Determine the (X, Y) coordinate at the center of the cell enclosing the given text.  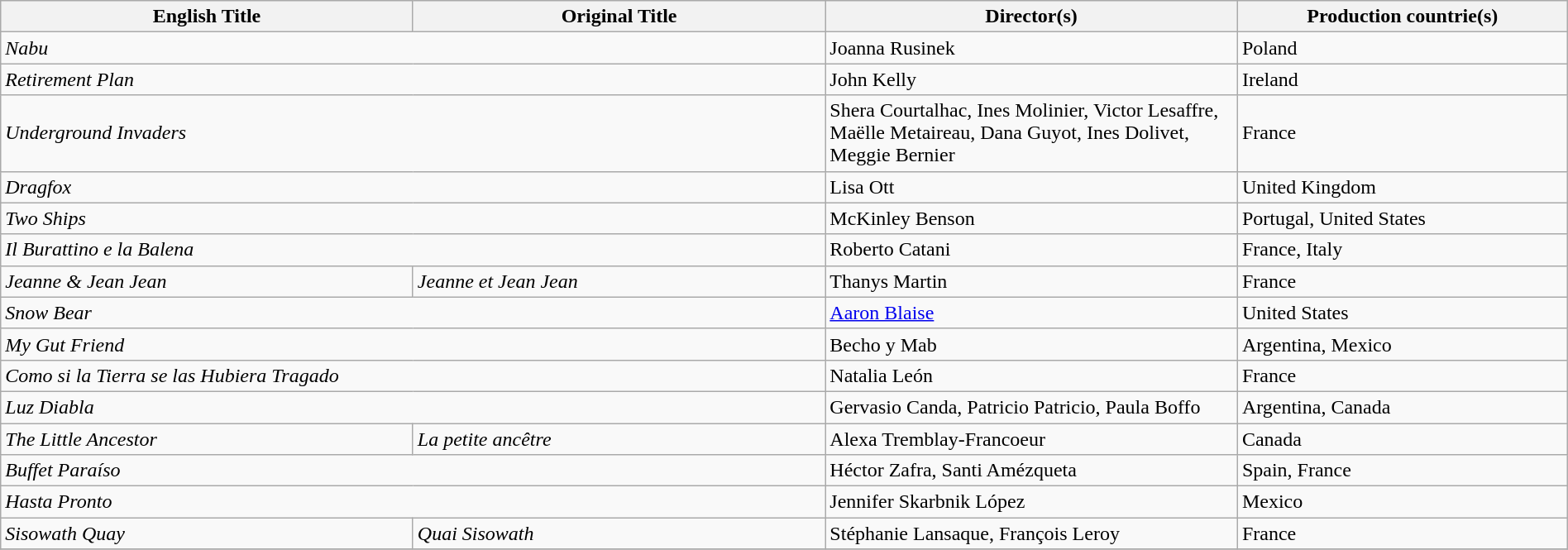
Sisowath Quay (207, 533)
Dragfox (414, 187)
Aaron Blaise (1032, 313)
Luz Diabla (414, 407)
Director(s) (1032, 17)
Alexa Tremblay-Francoeur (1032, 439)
Quai Sisowath (619, 533)
Becho y Mab (1032, 344)
Mexico (1403, 502)
Joanna Rusinek (1032, 48)
Jennifer Skarbnik López (1032, 502)
McKinley Benson (1032, 218)
Spain, France (1403, 471)
Canada (1403, 439)
Underground Invaders (414, 133)
John Kelly (1032, 79)
English Title (207, 17)
Argentina, Canada (1403, 407)
Stéphanie Lansaque, François Leroy (1032, 533)
Natalia León (1032, 375)
Ireland (1403, 79)
Jeanne & Jean Jean (207, 281)
United States (1403, 313)
My Gut Friend (414, 344)
Thanys Martin (1032, 281)
Como si la Tierra se las Hubiera Tragado (414, 375)
Héctor Zafra, Santi Amézqueta (1032, 471)
United Kingdom (1403, 187)
Production countrie(s) (1403, 17)
Hasta Pronto (414, 502)
Gervasio Canda, Patricio Patricio, Paula Boffo (1032, 407)
Shera Courtalhac, Ines Molinier, Victor Lesaffre, Maëlle Metaireau, Dana Guyot, Ines Dolivet, Meggie Bernier (1032, 133)
Two Ships (414, 218)
La petite ancêtre (619, 439)
Argentina, Mexico (1403, 344)
Snow Bear (414, 313)
Jeanne et Jean Jean (619, 281)
Poland (1403, 48)
The Little Ancestor (207, 439)
France, Italy (1403, 250)
Nabu (414, 48)
Buffet Paraíso (414, 471)
Lisa Ott (1032, 187)
Roberto Catani (1032, 250)
Il Burattino e la Balena (414, 250)
Retirement Plan (414, 79)
Original Title (619, 17)
Portugal, United States (1403, 218)
